From the cell containing the given text, extract its center point as (X, Y) coordinate. 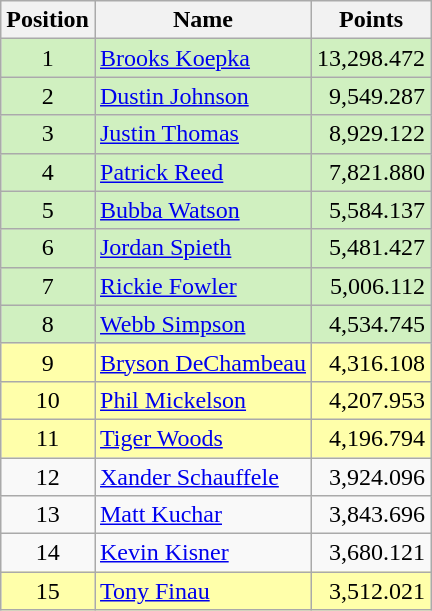
Position (48, 20)
11 (48, 438)
1 (48, 58)
9,549.287 (372, 96)
7 (48, 286)
6 (48, 248)
Jordan Spieth (202, 248)
13 (48, 515)
5 (48, 210)
Rickie Fowler (202, 286)
5,584.137 (372, 210)
13,298.472 (372, 58)
8 (48, 324)
Webb Simpson (202, 324)
Tony Finau (202, 591)
Phil Mickelson (202, 400)
Dustin Johnson (202, 96)
4 (48, 172)
Bubba Watson (202, 210)
Points (372, 20)
12 (48, 477)
Xander Schauffele (202, 477)
Tiger Woods (202, 438)
3,512.021 (372, 591)
8,929.122 (372, 134)
3,924.096 (372, 477)
Name (202, 20)
5,481.427 (372, 248)
4,196.794 (372, 438)
2 (48, 96)
Brooks Koepka (202, 58)
10 (48, 400)
Patrick Reed (202, 172)
Justin Thomas (202, 134)
15 (48, 591)
14 (48, 553)
4,316.108 (372, 362)
Kevin Kisner (202, 553)
3,680.121 (372, 553)
Matt Kuchar (202, 515)
3 (48, 134)
3,843.696 (372, 515)
7,821.880 (372, 172)
4,207.953 (372, 400)
Bryson DeChambeau (202, 362)
9 (48, 362)
4,534.745 (372, 324)
5,006.112 (372, 286)
